Return the [X, Y] coordinate for the center point of the cell that contains the specified text.  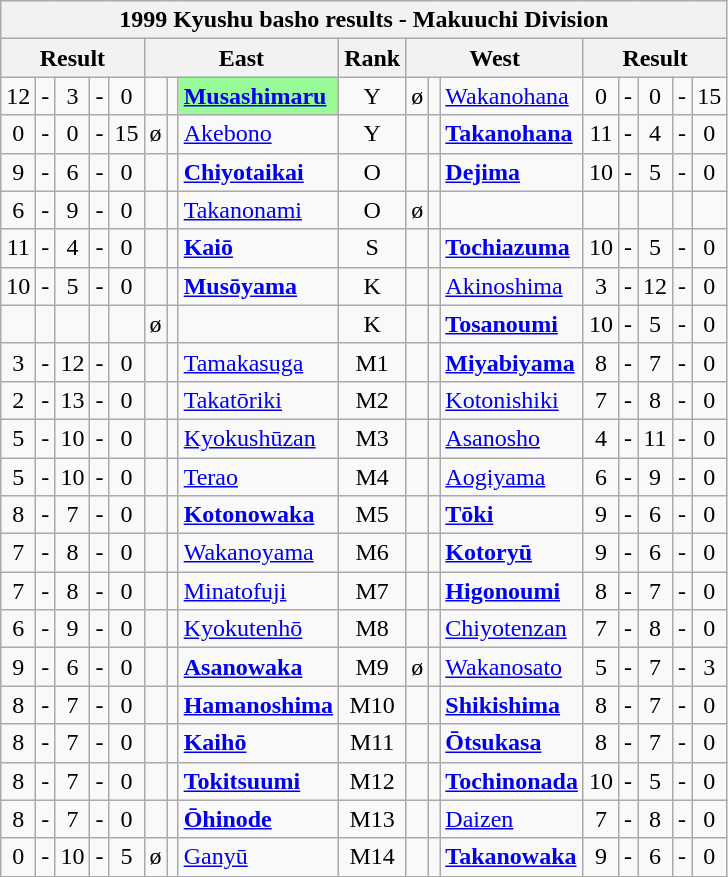
Kyokushūzan [258, 438]
Akebono [258, 134]
2 [18, 400]
M14 [372, 857]
Tokitsuumi [258, 781]
M1 [372, 362]
Daizen [512, 819]
M7 [372, 591]
Takanowaka [512, 857]
Ōhinode [258, 819]
Dejima [512, 172]
Wakanoyama [258, 553]
Akinoshima [512, 286]
Hamanoshima [258, 705]
Wakanohana [512, 96]
M9 [372, 667]
Musashimaru [258, 96]
Tōki [512, 515]
Shikishima [512, 705]
Ōtsukasa [512, 743]
Rank [372, 58]
M8 [372, 629]
Wakanosato [512, 667]
13 [72, 400]
M12 [372, 781]
Takanonami [258, 210]
Tamakasuga [258, 362]
Miyabiyama [512, 362]
Chiyotenzan [512, 629]
Chiyotaikai [258, 172]
Asanosho [512, 438]
M2 [372, 400]
M11 [372, 743]
Musōyama [258, 286]
1999 Kyushu basho results - Makuuchi Division [364, 20]
Minatofuji [258, 591]
Kotoryū [512, 553]
Asanowaka [258, 667]
Kaiō [258, 248]
Kaihō [258, 743]
Tochiazuma [512, 248]
Takatōriki [258, 400]
Higonoumi [512, 591]
Aogiyama [512, 477]
S [372, 248]
M5 [372, 515]
East [242, 58]
Tosanoumi [512, 324]
Tochinonada [512, 781]
Ganyū [258, 857]
Kotonowaka [258, 515]
M3 [372, 438]
West [495, 58]
M4 [372, 477]
Terao [258, 477]
M6 [372, 553]
M10 [372, 705]
Kotonishiki [512, 400]
Takanohana [512, 134]
M13 [372, 819]
Kyokutenhō [258, 629]
